Capture the cell that displays the provided text and extract its [X, Y] central coordinate. 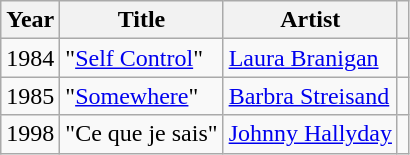
1985 [30, 96]
1984 [30, 58]
Johnny Hallyday [310, 134]
1998 [30, 134]
Artist [310, 20]
Barbra Streisand [310, 96]
"Self Control" [142, 58]
"Somewhere" [142, 96]
"Ce que je sais" [142, 134]
Title [142, 20]
Laura Branigan [310, 58]
Year [30, 20]
